Locate the cell with the specified text and output its (X, Y) center coordinate. 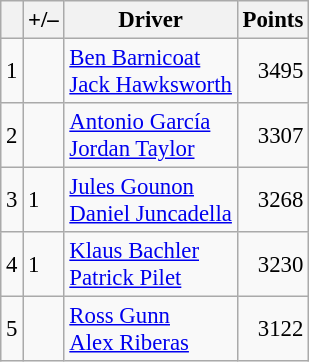
Points (272, 20)
3122 (272, 330)
+/– (44, 20)
3268 (272, 200)
5 (12, 330)
Klaus Bachler Patrick Pilet (150, 264)
4 (12, 264)
3 (12, 200)
Antonio García Jordan Taylor (150, 136)
Ben Barnicoat Jack Hawksworth (150, 72)
3230 (272, 264)
2 (12, 136)
Jules Gounon Daniel Juncadella (150, 200)
3307 (272, 136)
Driver (150, 20)
Ross Gunn Alex Riberas (150, 330)
3495 (272, 72)
